Output the (x, y) coordinate of the center of the cell containing the given text.  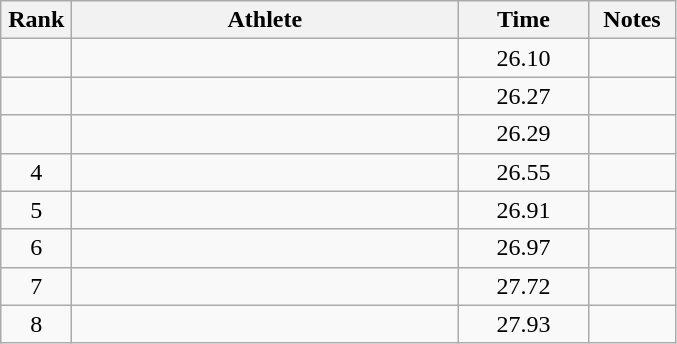
26.29 (524, 134)
Time (524, 20)
6 (36, 248)
7 (36, 286)
26.27 (524, 96)
27.72 (524, 286)
8 (36, 324)
Notes (632, 20)
26.91 (524, 210)
26.10 (524, 58)
5 (36, 210)
26.55 (524, 172)
4 (36, 172)
27.93 (524, 324)
26.97 (524, 248)
Athlete (265, 20)
Rank (36, 20)
